Output the (X, Y) coordinate of the center of the cell containing the given text.  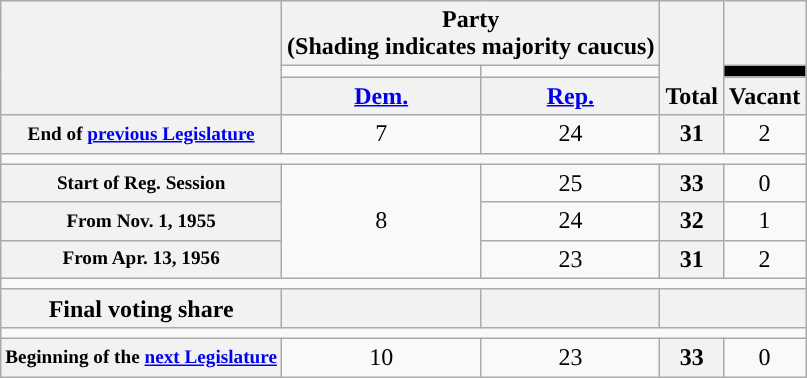
From Apr. 13, 1956 (142, 259)
Beginning of the next Legislature (142, 357)
8 (382, 221)
10 (382, 357)
End of previous Legislature (142, 134)
Total (692, 58)
Vacant (764, 96)
Party (Shading indicates majority caucus) (471, 34)
32 (692, 221)
Final voting share (142, 308)
25 (570, 183)
7 (382, 134)
Rep. (570, 96)
From Nov. 1, 1955 (142, 221)
Dem. (382, 96)
1 (764, 221)
Start of Reg. Session (142, 183)
